Extract the [X, Y] coordinate from the center of the cell holding the provided text.  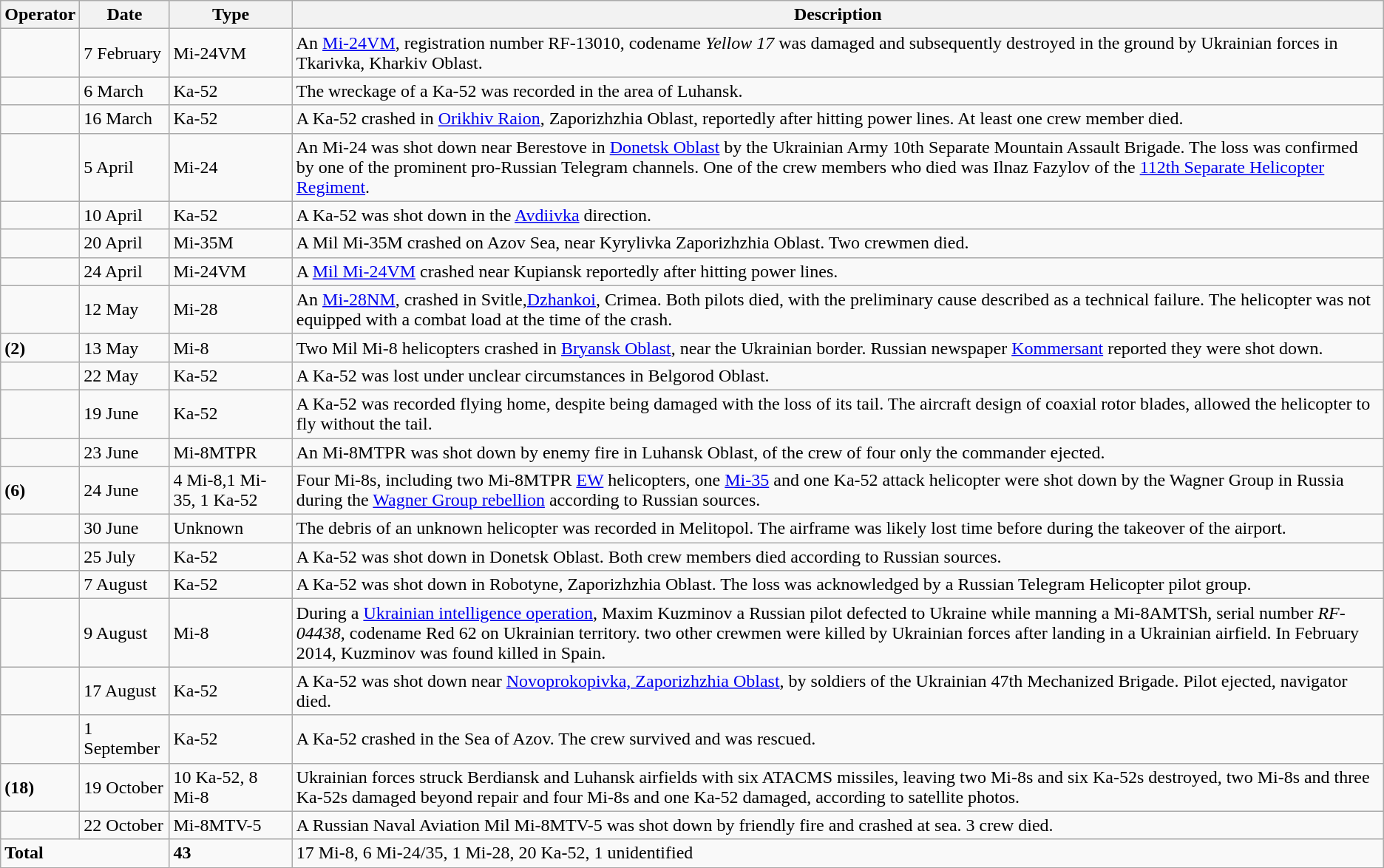
A Mil Mi-35M crashed on Azov Sea, near Kyrylivka Zaporizhzhia Oblast. Two crewmen died. [838, 243]
10 April [124, 215]
(18) [40, 787]
A Ka-52 was lost under unclear circumstances in Belgorod Oblast. [838, 376]
24 April [124, 271]
24 June [124, 491]
Total [85, 853]
19 June [124, 414]
(6) [40, 491]
25 July [124, 557]
13 May [124, 347]
A Ka-52 was shot down in Robotyne, Zaporizhzhia Oblast. The loss was acknowledged by a Russian Telegram Helicopter pilot group. [838, 585]
Mi-8MTV-5 [231, 825]
Operator [40, 15]
17 Mi-8, 6 Mi-24/35, 1 Mi-28, 20 Ka-52, 1 unidentified [838, 853]
A Mil Mi-24VM crashed near Kupiansk reportedly after hitting power lines. [838, 271]
A Ka-52 was shot down near Novoprokopivka, Zaporizhzhia Oblast, by soldiers of the Ukrainian 47th Mechanized Brigade. Pilot ejected, navigator died. [838, 691]
Mi-35M [231, 243]
Date [124, 15]
A Ka-52 crashed in the Sea of Azov. The crew survived and was rescued. [838, 739]
10 Ka-52, 8 Mi-8 [231, 787]
30 June [124, 529]
The wreckage of a Ka-52 was recorded in the area of Luhansk. [838, 91]
16 March [124, 119]
A Ka-52 crashed in Orikhiv Raion, Zaporizhzhia Oblast, reportedly after hitting power lines. At least one crew member died. [838, 119]
A Ka-52 was shot down in the Avdiivka direction. [838, 215]
4 Mi-8,1 Mi-35, 1 Ka-52 [231, 491]
1 September [124, 739]
A Ka-52 was shot down in Donetsk Oblast. Both crew members died according to Russian sources. [838, 557]
5 April [124, 167]
20 April [124, 243]
Mi-8MTPR [231, 452]
22 October [124, 825]
Type [231, 15]
9 August [124, 633]
23 June [124, 452]
17 August [124, 691]
6 March [124, 91]
Unknown [231, 529]
7 August [124, 585]
7 February [124, 53]
43 [231, 853]
An Mi-8MTPR was shot down by enemy fire in Luhansk Oblast, of the crew of four only the commander ejected. [838, 452]
Mi-24 [231, 167]
22 May [124, 376]
A Russian Naval Aviation Mil Mi-8MTV-5 was shot down by friendly fire and crashed at sea. 3 crew died. [838, 825]
Mi-28 [231, 309]
19 October [124, 787]
Description [838, 15]
Two Mil Mi-8 helicopters crashed in Bryansk Oblast, near the Ukrainian border. Russian newspaper Kommersant reported they were shot down. [838, 347]
The debris of an unknown helicopter was recorded in Melitopol. The airframe was likely lost time before during the takeover of the airport. [838, 529]
12 May [124, 309]
(2) [40, 347]
